For the text-containing cell, return its midpoint in (x, y) coordinate format. 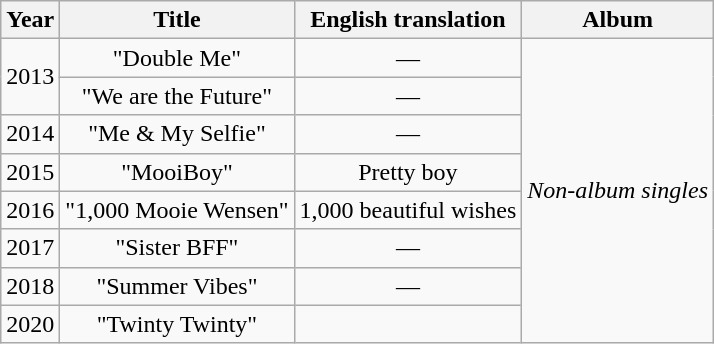
"Twinty Twinty" (177, 324)
2014 (30, 134)
Pretty boy (408, 172)
"1,000 Mooie Wensen" (177, 210)
2018 (30, 286)
"Me & My Selfie" (177, 134)
2016 (30, 210)
2015 (30, 172)
Non-album singles (618, 191)
Year (30, 20)
English translation (408, 20)
1,000 beautiful wishes (408, 210)
"Summer Vibes" (177, 286)
"MooiBoy" (177, 172)
"Sister BFF" (177, 248)
2017 (30, 248)
Album (618, 20)
2013 (30, 77)
Title (177, 20)
"Double Me" (177, 58)
"We are the Future" (177, 96)
2020 (30, 324)
